Locate the cell with the specified text and output its [x, y] center coordinate. 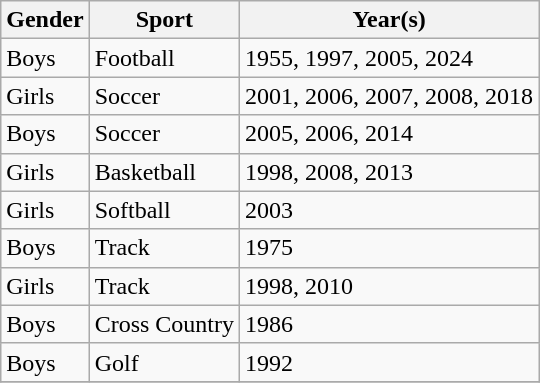
1998, 2008, 2013 [390, 172]
2003 [390, 210]
Cross Country [164, 324]
1998, 2010 [390, 286]
Softball [164, 210]
2001, 2006, 2007, 2008, 2018 [390, 96]
Sport [164, 20]
1975 [390, 248]
Basketball [164, 172]
1986 [390, 324]
Golf [164, 362]
2005, 2006, 2014 [390, 134]
Football [164, 58]
1955, 1997, 2005, 2024 [390, 58]
Gender [45, 20]
Year(s) [390, 20]
1992 [390, 362]
